Identify which cell holds the provided text, then report its (x, y) central coordinate. 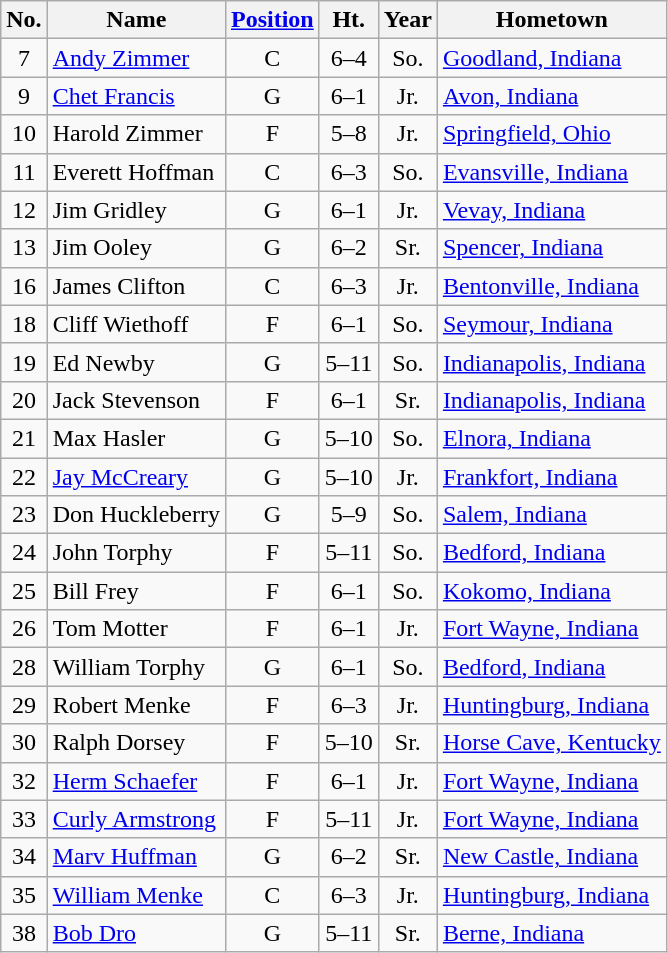
No. (24, 20)
Herm Schaefer (136, 781)
William Menke (136, 895)
Seymour, Indiana (552, 324)
30 (24, 743)
Chet Francis (136, 96)
Position (272, 20)
Tom Motter (136, 629)
Goodland, Indiana (552, 58)
11 (24, 172)
Robert Menke (136, 705)
Elnora, Indiana (552, 438)
Kokomo, Indiana (552, 591)
Bob Dro (136, 933)
Frankfort, Indiana (552, 477)
Jay McCreary (136, 477)
38 (24, 933)
Vevay, Indiana (552, 210)
Salem, Indiana (552, 515)
7 (24, 58)
Ralph Dorsey (136, 743)
Andy Zimmer (136, 58)
5–9 (348, 515)
Ht. (348, 20)
Springfield, Ohio (552, 134)
35 (24, 895)
New Castle, Indiana (552, 857)
Jack Stevenson (136, 400)
20 (24, 400)
Jim Gridley (136, 210)
10 (24, 134)
James Clifton (136, 286)
28 (24, 667)
21 (24, 438)
Year (408, 20)
Name (136, 20)
Berne, Indiana (552, 933)
9 (24, 96)
29 (24, 705)
13 (24, 248)
Curly Armstrong (136, 819)
Don Huckleberry (136, 515)
25 (24, 591)
6–4 (348, 58)
5–8 (348, 134)
Hometown (552, 20)
12 (24, 210)
Avon, Indiana (552, 96)
William Torphy (136, 667)
Ed Newby (136, 362)
18 (24, 324)
Bill Frey (136, 591)
Marv Huffman (136, 857)
Cliff Wiethoff (136, 324)
Spencer, Indiana (552, 248)
Max Hasler (136, 438)
16 (24, 286)
Everett Hoffman (136, 172)
Bentonville, Indiana (552, 286)
34 (24, 857)
23 (24, 515)
Evansville, Indiana (552, 172)
John Torphy (136, 553)
22 (24, 477)
33 (24, 819)
Jim Ooley (136, 248)
19 (24, 362)
Horse Cave, Kentucky (552, 743)
Harold Zimmer (136, 134)
24 (24, 553)
26 (24, 629)
32 (24, 781)
